Find where the given text appears and provide that cell's center as [X, Y] coordinate. 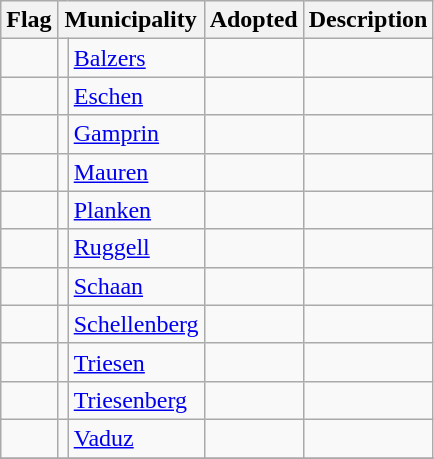
Adopted [254, 20]
Vaduz [136, 438]
Planken [136, 210]
Municipality [130, 20]
Eschen [136, 96]
Mauren [136, 172]
Balzers [136, 58]
Description [368, 20]
Gamprin [136, 134]
Triesen [136, 362]
Schellenberg [136, 324]
Ruggell [136, 248]
Schaan [136, 286]
Flag [29, 20]
Triesenberg [136, 400]
